Extract the (x, y) coordinate from the center of the cell holding the provided text.  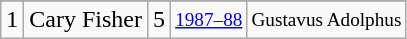
Gustavus Adolphus (326, 20)
5 (160, 20)
1 (12, 20)
1987–88 (209, 20)
Cary Fisher (86, 20)
